Search for the cell housing the specified text and yield its [X, Y] center coordinate. 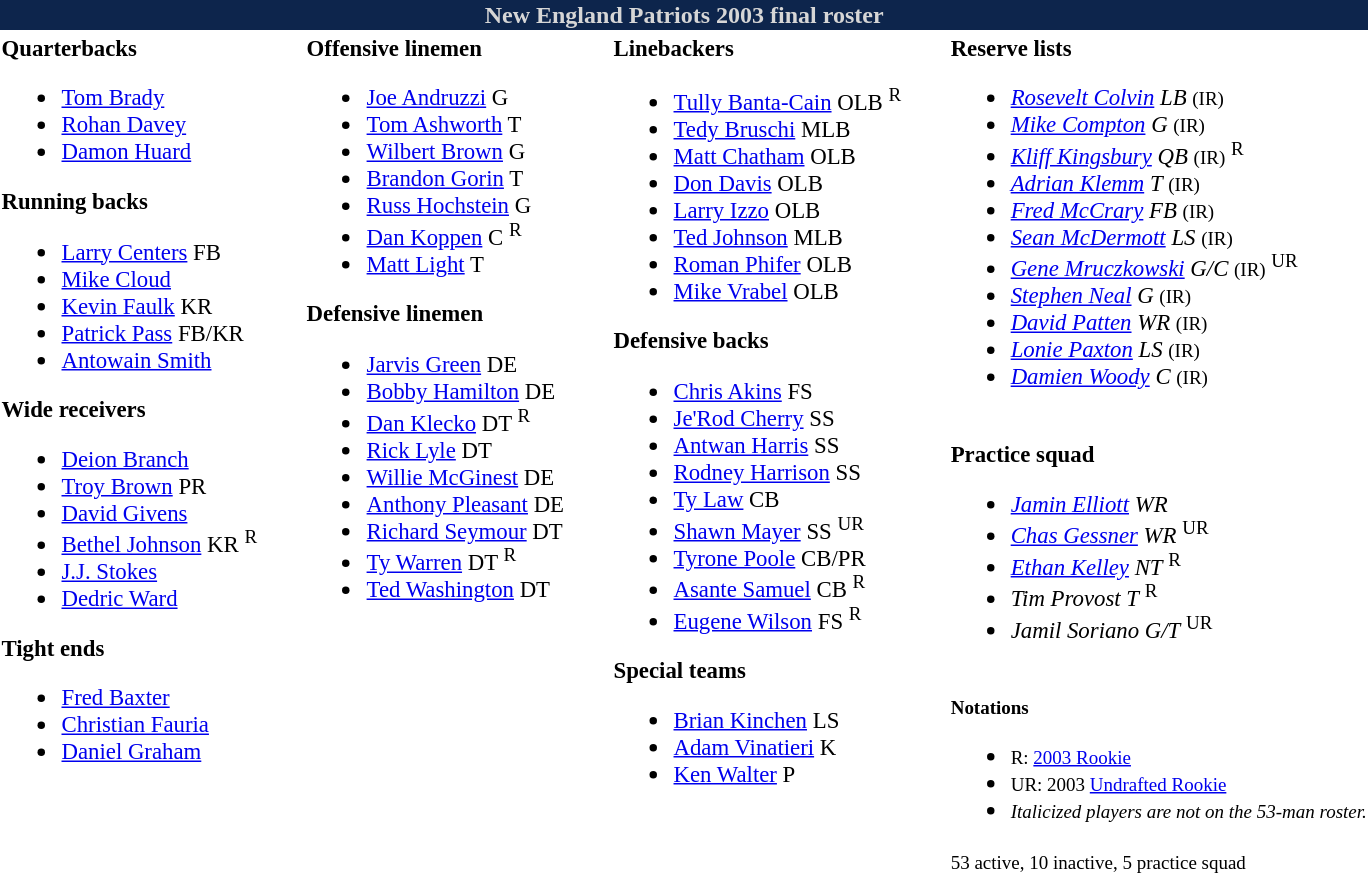
New England Patriots 2003 final roster [684, 15]
